Locate the cell with the specified text and output its [x, y] center coordinate. 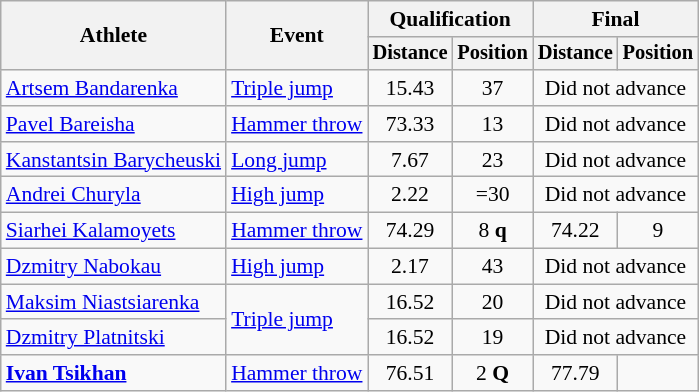
Ivan Tsikhan [114, 373]
Event [296, 36]
Andrei Churyla [114, 195]
Maksim Niastsiarenka [114, 302]
=30 [492, 195]
9 [658, 231]
Siarhei Kalamoyets [114, 231]
Pavel Bareisha [114, 124]
Artsem Bandarenka [114, 88]
Dzmitry Platnitski [114, 338]
Long jump [296, 160]
Dzmitry Nabokau [114, 267]
Athlete [114, 36]
2.22 [410, 195]
20 [492, 302]
74.29 [410, 231]
74.22 [576, 231]
76.51 [410, 373]
23 [492, 160]
43 [492, 267]
Final [616, 19]
37 [492, 88]
73.33 [410, 124]
77.79 [576, 373]
Qualification [450, 19]
2 Q [492, 373]
7.67 [410, 160]
19 [492, 338]
13 [492, 124]
Kanstantsin Barycheuski [114, 160]
15.43 [410, 88]
2.17 [410, 267]
8 q [492, 231]
